Locate the cell with the specified text and output its [X, Y] center coordinate. 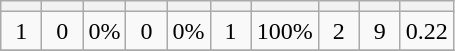
2 [338, 31]
0.22 [426, 31]
100% [284, 31]
9 [380, 31]
